Determine the (x, y) coordinate at the center of the cell enclosing the given text.  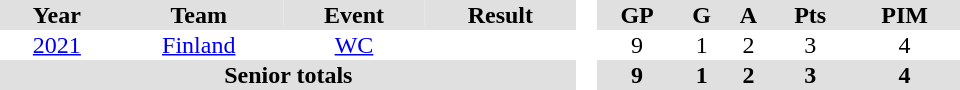
Team (199, 15)
Pts (810, 15)
WC (354, 45)
Finland (199, 45)
GP (638, 15)
Result (500, 15)
Senior totals (288, 75)
2021 (57, 45)
PIM (904, 15)
G (702, 15)
A (748, 15)
Event (354, 15)
Year (57, 15)
